Find where the given text appears and provide that cell's center as [x, y] coordinate. 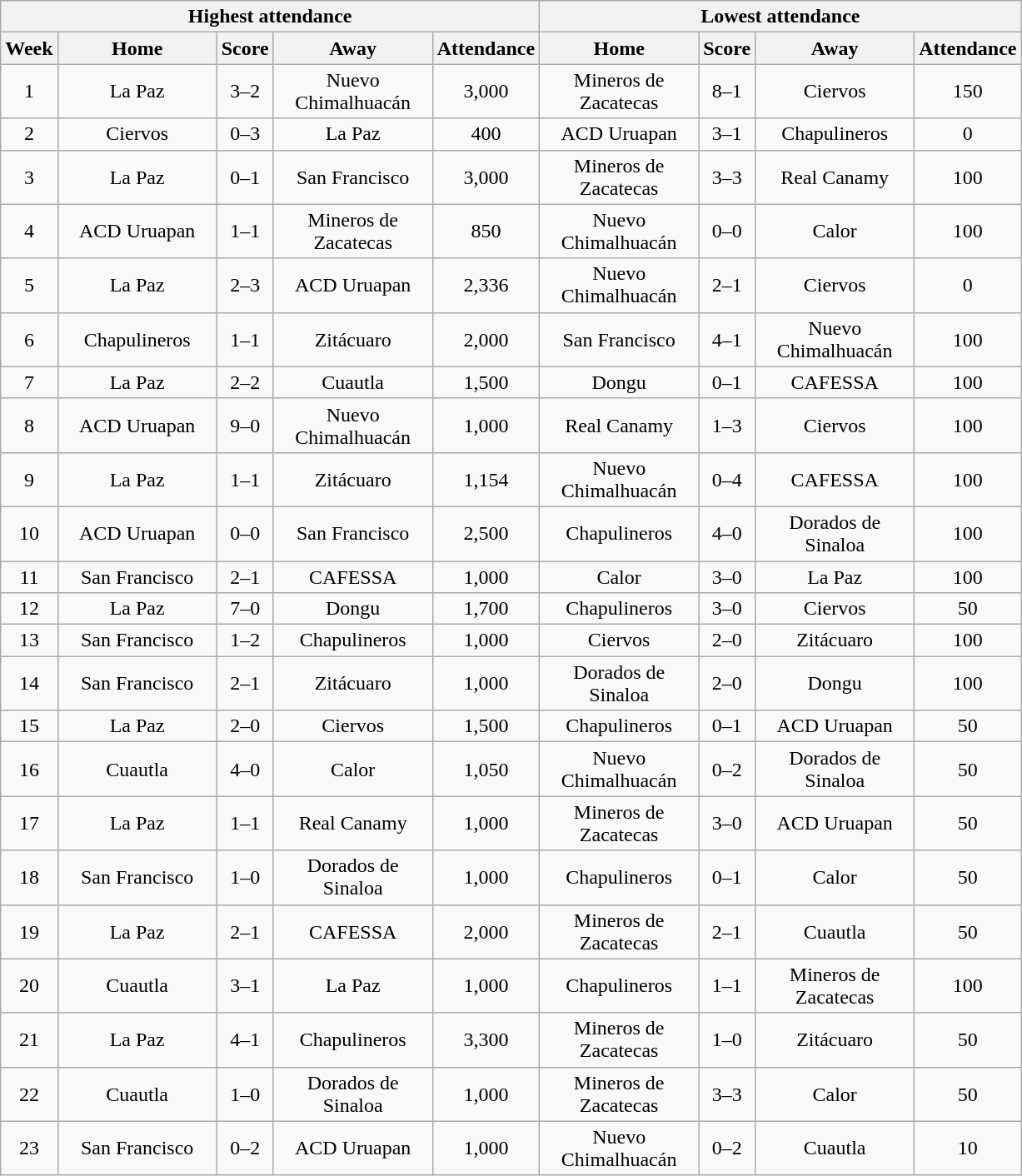
20 [29, 986]
7 [29, 382]
1,700 [486, 609]
14 [29, 683]
1,050 [486, 770]
13 [29, 640]
1–2 [245, 640]
21 [29, 1039]
1–3 [727, 425]
15 [29, 726]
1,154 [486, 480]
6 [29, 340]
16 [29, 770]
3,300 [486, 1039]
23 [29, 1148]
8–1 [727, 92]
Lowest attendance [780, 17]
12 [29, 609]
4 [29, 232]
8 [29, 425]
3 [29, 177]
9 [29, 480]
17 [29, 823]
0–3 [245, 134]
Week [29, 48]
0–4 [727, 480]
11 [29, 577]
7–0 [245, 609]
850 [486, 232]
1 [29, 92]
150 [968, 92]
Highest attendance [270, 17]
19 [29, 931]
400 [486, 134]
18 [29, 878]
2,500 [486, 533]
22 [29, 1094]
2,336 [486, 285]
3–2 [245, 92]
5 [29, 285]
2 [29, 134]
2–3 [245, 285]
2–2 [245, 382]
9–0 [245, 425]
